Identify which cell holds the provided text, then report its (x, y) central coordinate. 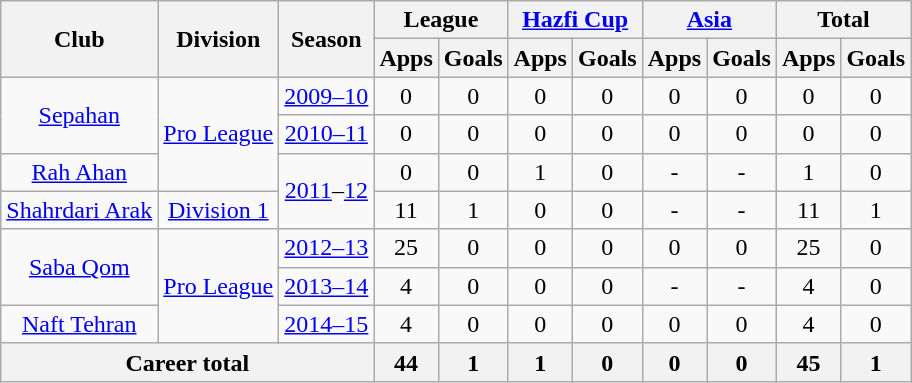
Rah Ahan (80, 172)
Saba Qom (80, 267)
Shahrdari Arak (80, 210)
Season (326, 39)
Division 1 (218, 210)
Naft Tehran (80, 324)
Sepahan (80, 115)
2009–10 (326, 96)
45 (808, 362)
Total (843, 20)
Asia (709, 20)
Club (80, 39)
2011–12 (326, 191)
2012–13 (326, 248)
2014–15 (326, 324)
League (441, 20)
44 (406, 362)
2013–14 (326, 286)
Hazfi Cup (575, 20)
2010–11 (326, 134)
Division (218, 39)
Career total (188, 362)
